Return the (X, Y) coordinate for the center point of the cell that contains the specified text.  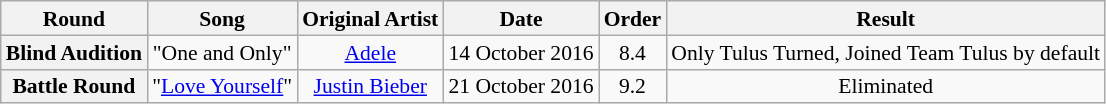
Blind Audition (74, 52)
Adele (370, 52)
Original Artist (370, 18)
Justin Bieber (370, 86)
"One and Only" (222, 52)
Song (222, 18)
14 October 2016 (520, 52)
Only Tulus Turned, Joined Team Tulus by default (886, 52)
21 October 2016 (520, 86)
Result (886, 18)
Eliminated (886, 86)
Battle Round (74, 86)
Round (74, 18)
9.2 (633, 86)
Date (520, 18)
"Love Yourself" (222, 86)
Order (633, 18)
8.4 (633, 52)
